For the text-containing cell, return its midpoint in (X, Y) coordinate format. 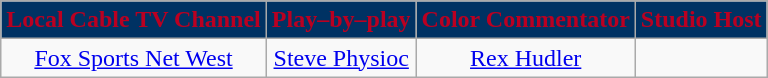
Fox Sports Net West (134, 58)
Play–by–play (341, 20)
Local Cable TV Channel (134, 20)
Steve Physioc (341, 58)
Rex Hudler (526, 58)
Color Commentator (526, 20)
Studio Host (701, 20)
